Capture the cell that displays the provided text and extract its [X, Y] central coordinate. 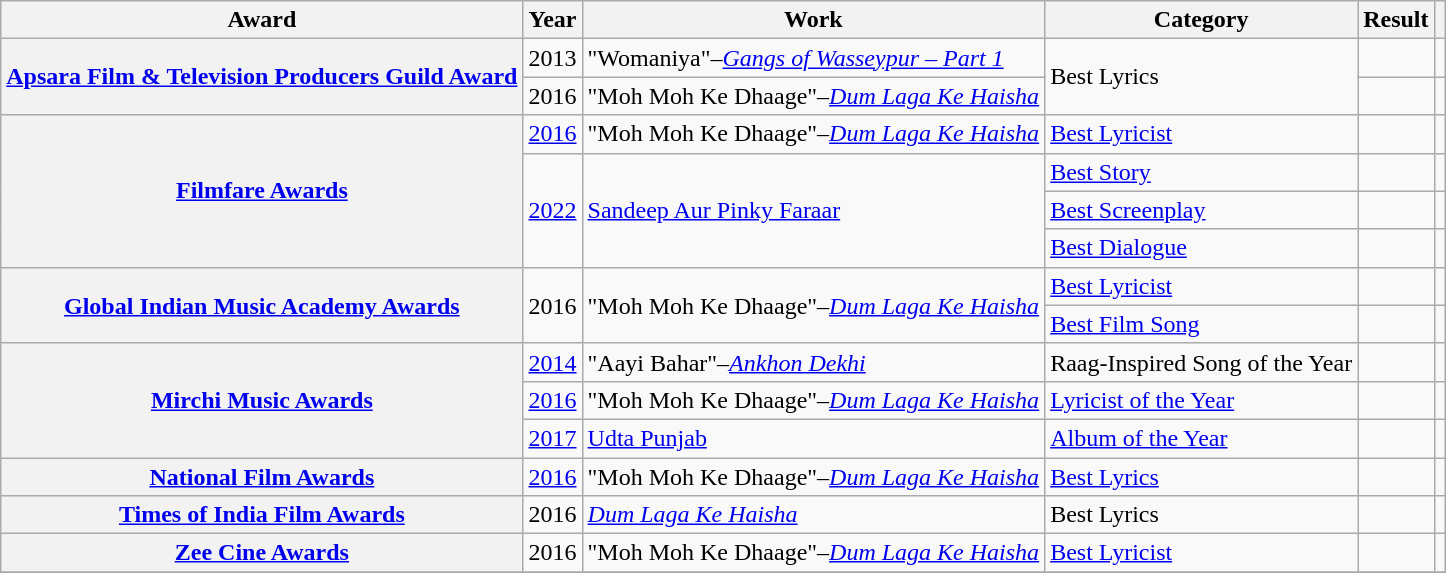
Udta Punjab [814, 438]
2022 [552, 210]
Category [1202, 20]
Best Film Song [1202, 324]
Award [262, 20]
Year [552, 20]
Sandeep Aur Pinky Faraar [814, 210]
Album of the Year [1202, 438]
2017 [552, 438]
Lyricist of the Year [1202, 400]
Global Indian Music Academy Awards [262, 305]
Dum Laga Ke Haisha [814, 515]
"Womaniya"–Gangs of Wasseypur – Part 1 [814, 58]
Times of India Film Awards [262, 515]
Filmfare Awards [262, 191]
Zee Cine Awards [262, 553]
National Film Awards [262, 477]
2013 [552, 58]
Work [814, 20]
Result [1396, 20]
Mirchi Music Awards [262, 400]
Best Story [1202, 172]
Raag-Inspired Song of the Year [1202, 362]
"Aayi Bahar"–Ankhon Dekhi [814, 362]
Best Screenplay [1202, 210]
Apsara Film & Television Producers Guild Award [262, 77]
Best Dialogue [1202, 248]
2014 [552, 362]
